Identify which cell holds the provided text, then report its [x, y] central coordinate. 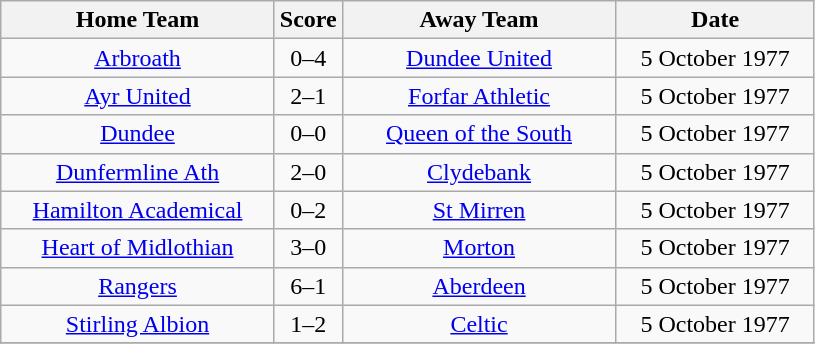
Date [716, 20]
Dundee United [479, 58]
2–1 [308, 96]
2–0 [308, 172]
0–4 [308, 58]
Score [308, 20]
Home Team [138, 20]
Stirling Albion [138, 324]
1–2 [308, 324]
Rangers [138, 286]
0–0 [308, 134]
0–2 [308, 210]
Aberdeen [479, 286]
Heart of Midlothian [138, 248]
Dunfermline Ath [138, 172]
Ayr United [138, 96]
Clydebank [479, 172]
Morton [479, 248]
Forfar Athletic [479, 96]
Away Team [479, 20]
Arbroath [138, 58]
Celtic [479, 324]
Dundee [138, 134]
Hamilton Academical [138, 210]
St Mirren [479, 210]
Queen of the South [479, 134]
3–0 [308, 248]
6–1 [308, 286]
